Locate the cell with the specified text and output its (x, y) center coordinate. 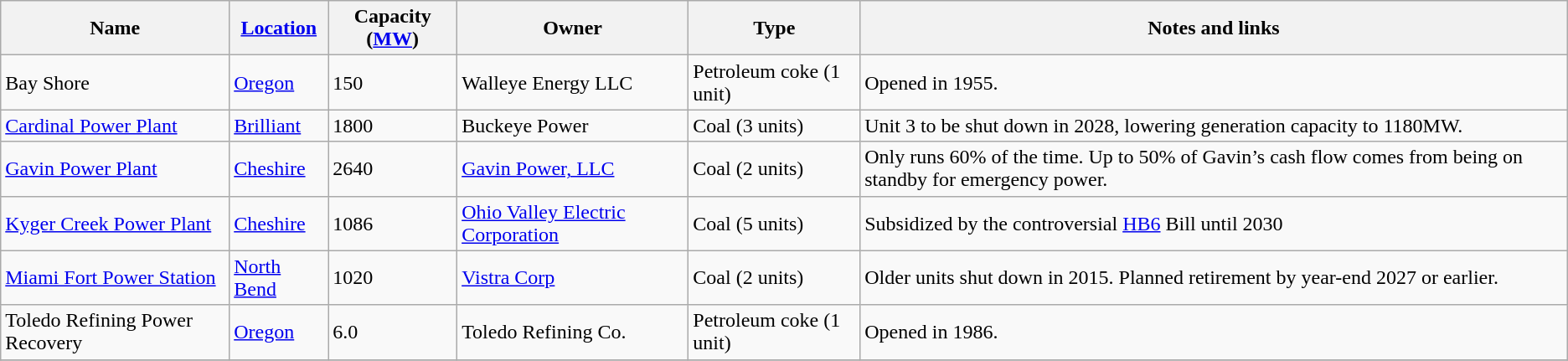
Walleye Energy LLC (573, 82)
Ohio Valley Electric Corporation (573, 223)
Coal (5 units) (774, 223)
Notes and links (1215, 28)
Kyger Creek Power Plant (116, 223)
Gavin Power Plant (116, 169)
Location (279, 28)
6.0 (393, 332)
1020 (393, 278)
2640 (393, 169)
Owner (573, 28)
Miami Fort Power Station (116, 278)
Opened in 1986. (1215, 332)
Bay Shore (116, 82)
Toledo Refining Co. (573, 332)
Gavin Power, LLC (573, 169)
Buckeye Power (573, 126)
Older units shut down in 2015. Planned retirement by year-end 2027 or earlier. (1215, 278)
Name (116, 28)
Unit 3 to be shut down in 2028, lowering generation capacity to 1180MW. (1215, 126)
1800 (393, 126)
Opened in 1955. (1215, 82)
Type (774, 28)
Brilliant (279, 126)
Cardinal Power Plant (116, 126)
Vistra Corp (573, 278)
North Bend (279, 278)
Capacity (MW) (393, 28)
Only runs 60% of the time. Up to 50% of Gavin’s cash flow comes from being on standby for emergency power. (1215, 169)
150 (393, 82)
Coal (3 units) (774, 126)
Subsidized by the controversial HB6 Bill until 2030 (1215, 223)
Toledo Refining Power Recovery (116, 332)
1086 (393, 223)
